Determine the [X, Y] coordinate at the center of the cell enclosing the given text.  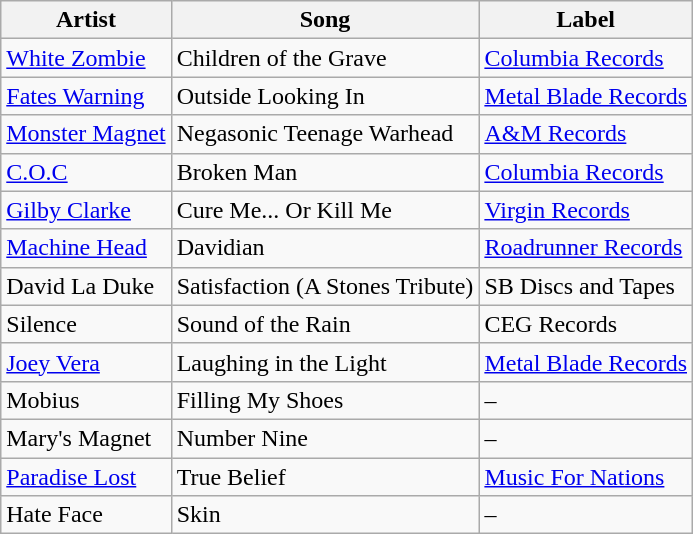
C.O.C [86, 172]
Roadrunner Records [586, 248]
Virgin Records [586, 210]
Skin [325, 515]
Cure Me... Or Kill Me [325, 210]
Satisfaction (A Stones Tribute) [325, 286]
Music For Nations [586, 477]
White Zombie [86, 58]
Mobius [86, 400]
Silence [86, 324]
Machine Head [86, 248]
Broken Man [325, 172]
Outside Looking In [325, 96]
Gilby Clarke [86, 210]
SB Discs and Tapes [586, 286]
Filling My Shoes [325, 400]
Children of the Grave [325, 58]
Label [586, 20]
Artist [86, 20]
A&M Records [586, 134]
Sound of the Rain [325, 324]
Number Nine [325, 438]
Joey Vera [86, 362]
Fates Warning [86, 96]
Monster Magnet [86, 134]
Negasonic Teenage Warhead [325, 134]
Davidian [325, 248]
Laughing in the Light [325, 362]
Hate Face [86, 515]
David La Duke [86, 286]
Paradise Lost [86, 477]
Song [325, 20]
True Belief [325, 477]
Mary's Magnet [86, 438]
CEG Records [586, 324]
